Search for the cell housing the specified text and yield its (X, Y) center coordinate. 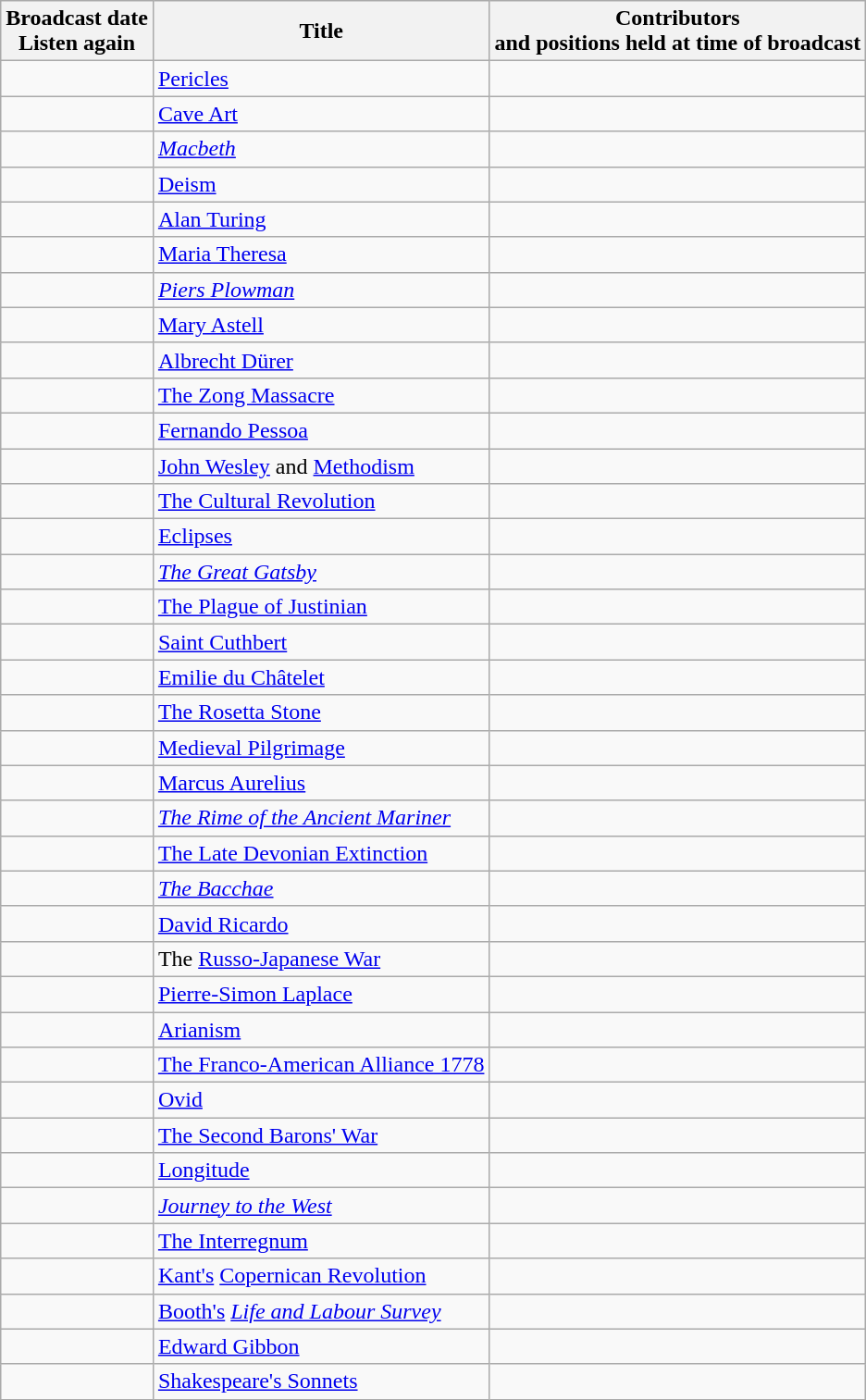
Contributors and positions held at time of broadcast (677, 31)
Journey to the West (321, 1206)
The Second Barons' War (321, 1135)
Broadcast date Listen again (78, 31)
The Late Devonian Extinction (321, 853)
Piers Plowman (321, 290)
Macbeth (321, 149)
The Great Gatsby (321, 572)
The Plague of Justinian (321, 607)
The Interregnum (321, 1241)
Kant's Copernican Revolution (321, 1276)
The Bacchae (321, 888)
Marcus Aurelius (321, 783)
Saint Cuthbert (321, 642)
Arianism (321, 1030)
The Russo-Japanese War (321, 959)
John Wesley and Methodism (321, 465)
Eclipses (321, 537)
Maria Theresa (321, 254)
Medieval Pilgrimage (321, 748)
The Zong Massacre (321, 395)
Shakespeare's Sonnets (321, 1381)
Alan Turing (321, 219)
The Cultural Revolution (321, 502)
Deism (321, 184)
Edward Gibbon (321, 1346)
Albrecht Dürer (321, 360)
Mary Astell (321, 325)
Pierre-Simon Laplace (321, 994)
Emilie du Châtelet (321, 677)
Title (321, 31)
Cave Art (321, 114)
The Franco-American Alliance 1778 (321, 1065)
Ovid (321, 1100)
Booth's Life and Labour Survey (321, 1311)
David Ricardo (321, 923)
The Rosetta Stone (321, 712)
The Rime of the Ancient Mariner (321, 818)
Longitude (321, 1171)
Fernando Pessoa (321, 430)
Pericles (321, 79)
